Output the (x, y) coordinate of the center of the cell containing the given text.  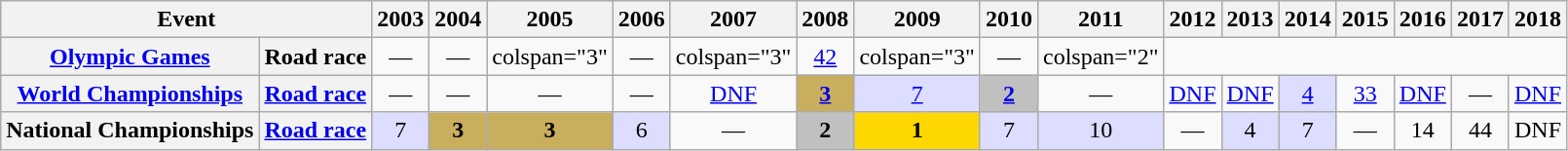
World Championships (131, 94)
2015 (1365, 19)
2009 (917, 19)
2007 (733, 19)
Event (187, 19)
33 (1365, 94)
Olympic Games (131, 57)
44 (1480, 131)
6 (641, 131)
2006 (641, 19)
National Championships (131, 131)
2010 (1009, 19)
10 (1101, 131)
colspan="2" (1101, 57)
42 (826, 57)
2014 (1307, 19)
2018 (1537, 19)
2005 (550, 19)
1 (917, 131)
14 (1422, 131)
2003 (401, 19)
2016 (1422, 19)
2004 (458, 19)
2012 (1192, 19)
2008 (826, 19)
2011 (1101, 19)
2017 (1480, 19)
2013 (1251, 19)
